Capture the cell that displays the provided text and extract its (X, Y) central coordinate. 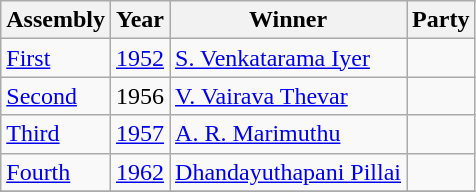
1957 (140, 134)
Dhandayuthapani Pillai (288, 172)
Fourth (56, 172)
Party (441, 20)
First (56, 58)
V. Vairava Thevar (288, 96)
Winner (288, 20)
1962 (140, 172)
Assembly (56, 20)
Second (56, 96)
Year (140, 20)
1952 (140, 58)
A. R. Marimuthu (288, 134)
1956 (140, 96)
S. Venkatarama Iyer (288, 58)
Third (56, 134)
